Identify which cell holds the provided text, then report its (x, y) central coordinate. 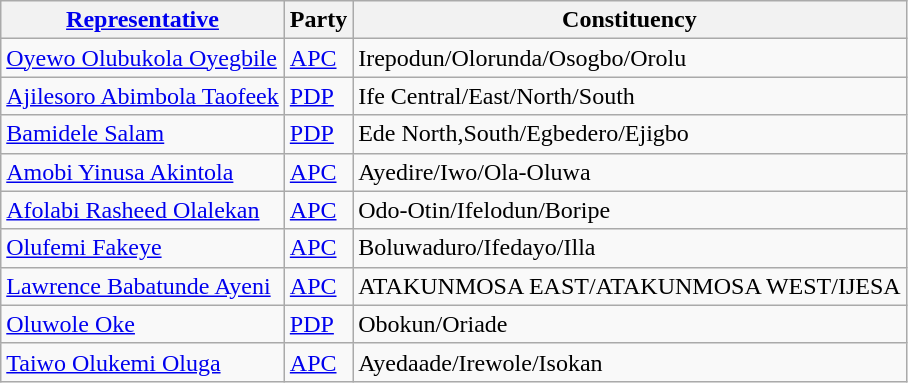
Oyewo Olubukola Oyegbile (143, 58)
Ife Central/East/North/South (630, 96)
Amobi Yinusa Akintola (143, 172)
Bamidele Salam (143, 134)
Ayedire/Iwo/Ola-Oluwa (630, 172)
Ayedaade/Irewole/Isokan (630, 362)
Boluwaduro/Ifedayo/Illa (630, 248)
Afolabi Rasheed Olalekan (143, 210)
Olufemi Fakeye (143, 248)
Representative (143, 20)
Taiwo Olukemi Oluga (143, 362)
Odo-Otin/Ifelodun/Boripe (630, 210)
ATAKUNMOSA EAST/ATAKUNMOSA WEST/IJESA (630, 286)
Constituency (630, 20)
Obokun/Oriade (630, 324)
Party (318, 20)
Ede North,South/Egbedero/Ejigbo (630, 134)
Irepodun/Olorunda/Osogbo/Orolu (630, 58)
Ajilesoro Abimbola Taofeek (143, 96)
Lawrence Babatunde Ayeni (143, 286)
Oluwole Oke (143, 324)
